Return the (x, y) coordinate for the center point of the cell that contains the specified text.  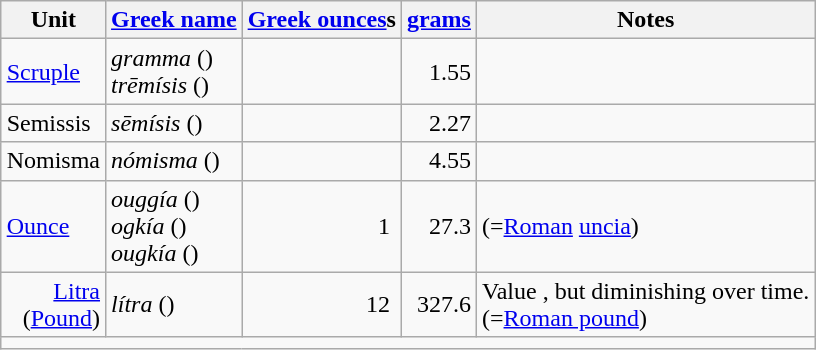
Value , but diminishing over time.(=Roman pound) (645, 304)
grams (438, 20)
nómisma () (174, 161)
12 (322, 304)
Nomisma (53, 161)
Greek ouncess (322, 20)
Litra(Pound) (53, 304)
ouggía () ogkía () ougkía () (174, 226)
4.55 (438, 161)
2.27 (438, 123)
27.3 (438, 226)
sēmísis () (174, 123)
327.6 (438, 304)
lítra () (174, 304)
Scruple (53, 72)
Ounce (53, 226)
Greek name (174, 20)
Unit (53, 20)
Semissis (53, 123)
(=Roman uncia) (645, 226)
1 (322, 226)
Notes (645, 20)
1.55 (438, 72)
gramma () trēmísis () (174, 72)
